Capture the cell that displays the provided text and extract its [x, y] central coordinate. 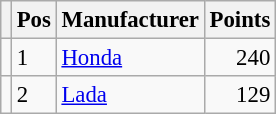
Manufacturer [130, 20]
240 [240, 58]
129 [240, 95]
Lada [130, 95]
1 [34, 58]
Pos [34, 20]
Honda [130, 58]
2 [34, 95]
Points [240, 20]
